Detect which cell encompasses the target text, then output its (x, y) center coordinate. 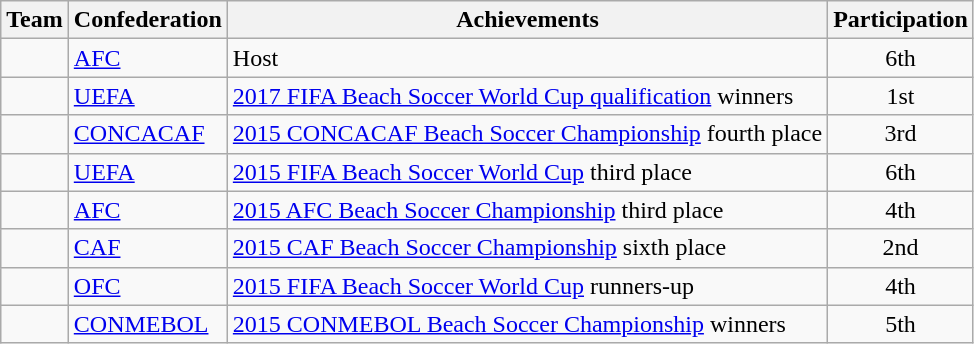
CONMEBOL (148, 324)
Confederation (148, 20)
2nd (901, 248)
CONCACAF (148, 134)
2015 FIFA Beach Soccer World Cup third place (527, 172)
2015 FIFA Beach Soccer World Cup runners-up (527, 286)
CAF (148, 248)
Participation (901, 20)
OFC (148, 286)
2015 CONMEBOL Beach Soccer Championship winners (527, 324)
Host (527, 58)
5th (901, 324)
3rd (901, 134)
1st (901, 96)
Team (35, 20)
2015 AFC Beach Soccer Championship third place (527, 210)
2015 CONCACAF Beach Soccer Championship fourth place (527, 134)
Achievements (527, 20)
2015 CAF Beach Soccer Championship sixth place (527, 248)
2017 FIFA Beach Soccer World Cup qualification winners (527, 96)
